Output the [X, Y] coordinate of the center of the cell containing the given text.  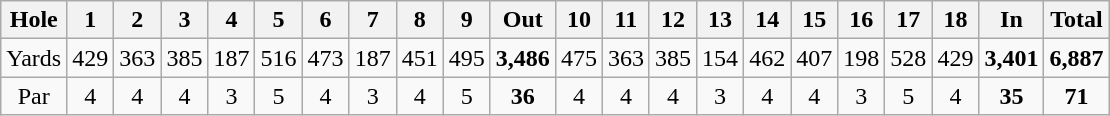
In [1012, 20]
10 [578, 20]
6 [326, 20]
Out [522, 20]
528 [908, 58]
473 [326, 58]
11 [626, 20]
7 [372, 20]
16 [862, 20]
15 [814, 20]
36 [522, 96]
71 [1076, 96]
198 [862, 58]
12 [672, 20]
Hole [34, 20]
462 [768, 58]
8 [420, 20]
18 [956, 20]
3,486 [522, 58]
9 [466, 20]
516 [278, 58]
35 [1012, 96]
13 [720, 20]
1 [90, 20]
Total [1076, 20]
475 [578, 58]
14 [768, 20]
154 [720, 58]
451 [420, 58]
6,887 [1076, 58]
407 [814, 58]
495 [466, 58]
17 [908, 20]
2 [138, 20]
Par [34, 96]
Yards [34, 58]
3,401 [1012, 58]
